Pinpoint the cell where the given text exists, returning its (x, y) midpoint coordinate. 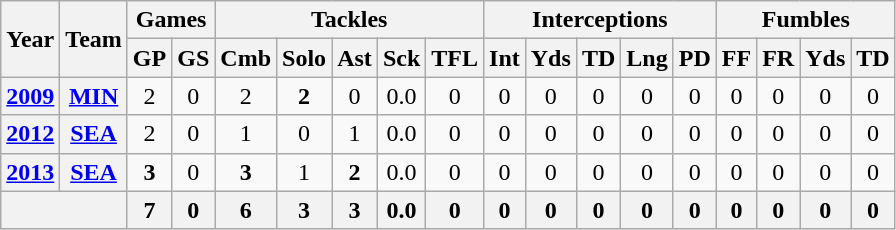
Interceptions (600, 20)
FR (778, 58)
Int (505, 58)
PD (694, 58)
7 (149, 210)
TFL (455, 58)
Ast (355, 58)
Tackles (350, 20)
Team (94, 39)
2009 (30, 96)
6 (246, 210)
Sck (401, 58)
Lng (647, 58)
Games (170, 20)
FF (736, 58)
Fumbles (806, 20)
MIN (94, 96)
2013 (30, 172)
Solo (304, 58)
Year (30, 39)
GP (149, 58)
GS (194, 58)
2012 (30, 134)
Cmb (246, 58)
